Output the [x, y] coordinate of the center of the cell containing the given text.  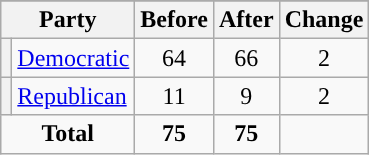
Party [68, 20]
After [246, 20]
Democratic [74, 58]
Change [324, 20]
11 [174, 96]
64 [174, 58]
Republican [74, 96]
Total [68, 134]
Before [174, 20]
9 [246, 96]
66 [246, 58]
